Find where the given text appears and provide that cell's center as [X, Y] coordinate. 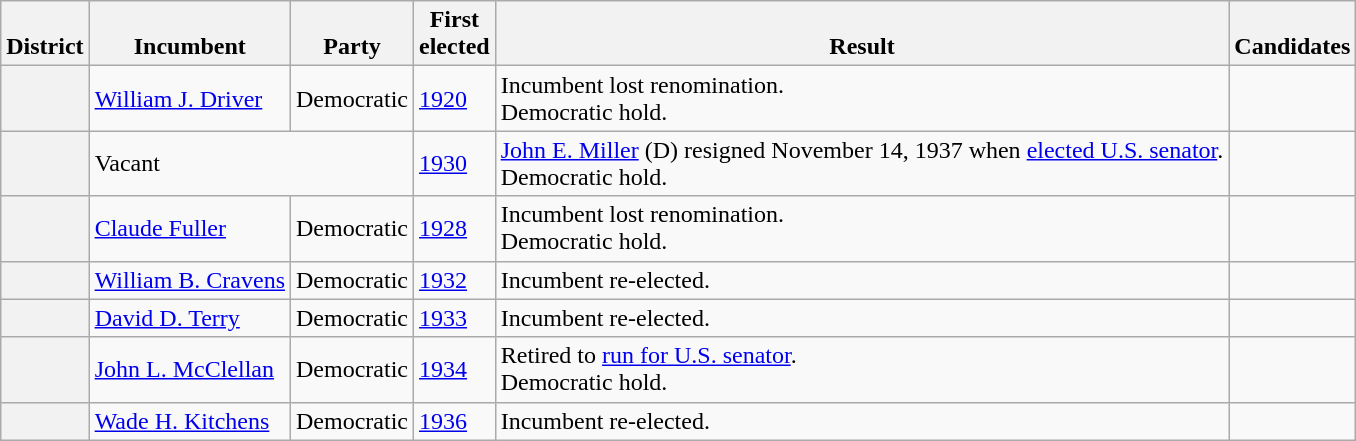
1933 [455, 318]
District [45, 34]
Incumbent [190, 34]
1928 [455, 228]
Wade H. Kitchens [190, 421]
1920 [455, 98]
Claude Fuller [190, 228]
John L. McClellan [190, 370]
David D. Terry [190, 318]
1936 [455, 421]
1930 [455, 164]
Firstelected [455, 34]
William J. Driver [190, 98]
Retired to run for U.S. senator.Democratic hold. [862, 370]
Party [352, 34]
Vacant [251, 164]
1932 [455, 280]
Result [862, 34]
1934 [455, 370]
John E. Miller (D) resigned November 14, 1937 when elected U.S. senator.Democratic hold. [862, 164]
William B. Cravens [190, 280]
Candidates [1292, 34]
